Return (X, Y) of the center of cell containing provided text 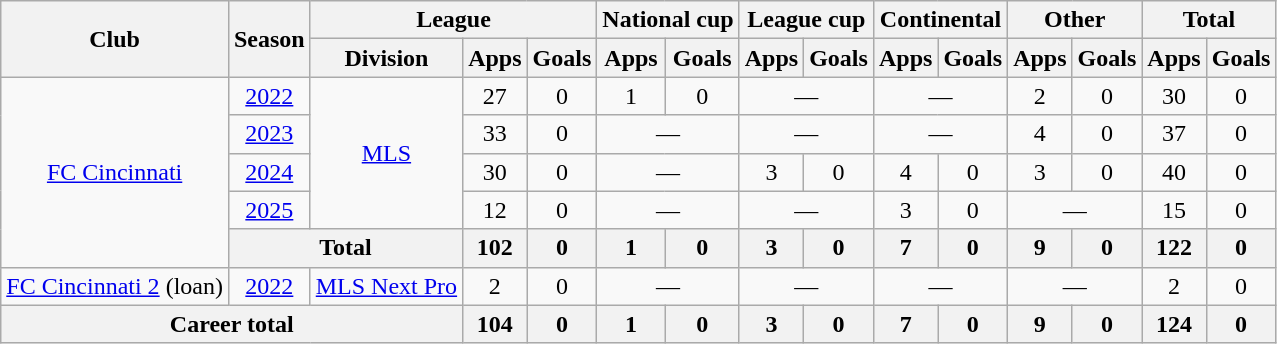
122 (1174, 248)
Season (269, 39)
FC Cincinnati 2 (loan) (115, 286)
MLS (386, 153)
Other (1075, 20)
FC Cincinnati (115, 172)
33 (495, 134)
2023 (269, 134)
League (454, 20)
Club (115, 39)
League cup (806, 20)
40 (1174, 172)
102 (495, 248)
2025 (269, 210)
104 (495, 324)
15 (1174, 210)
12 (495, 210)
National cup (668, 20)
MLS Next Pro (386, 286)
27 (495, 96)
2024 (269, 172)
Division (386, 58)
124 (1174, 324)
Continental (940, 20)
Career total (232, 324)
37 (1174, 134)
